Provide the [x, y] coordinate of the cell's center where the given text is located.  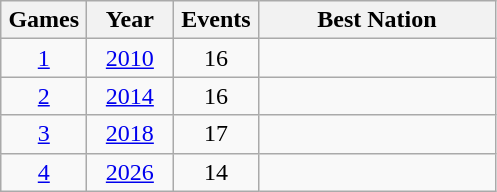
2 [44, 96]
3 [44, 134]
4 [44, 172]
Best Nation [377, 20]
Games [44, 20]
2026 [130, 172]
Events [216, 20]
Year [130, 20]
2010 [130, 58]
2018 [130, 134]
1 [44, 58]
2014 [130, 96]
14 [216, 172]
17 [216, 134]
